Return the [X, Y] coordinate for the center point of the cell that contains the specified text.  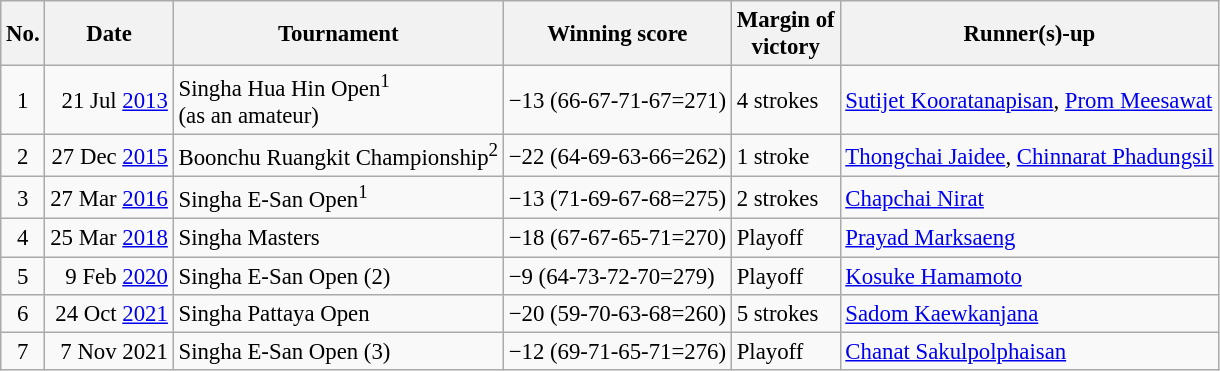
4 strokes [786, 100]
5 strokes [786, 313]
Singha Hua Hin Open1(as an amateur) [338, 100]
−13 (71-69-67-68=275) [617, 198]
6 [23, 313]
Singha E-San Open (2) [338, 276]
−22 (64-69-63-66=262) [617, 156]
27 Dec 2015 [109, 156]
−18 (67-67-65-71=270) [617, 238]
1 [23, 100]
2 strokes [786, 198]
7 Nov 2021 [109, 351]
Winning score [617, 34]
5 [23, 276]
Singha Masters [338, 238]
Margin ofvictory [786, 34]
1 stroke [786, 156]
Thongchai Jaidee, Chinnarat Phadungsil [1030, 156]
3 [23, 198]
Chapchai Nirat [1030, 198]
Boonchu Ruangkit Championship2 [338, 156]
27 Mar 2016 [109, 198]
Singha E-San Open1 [338, 198]
−13 (66-67-71-67=271) [617, 100]
−20 (59-70-63-68=260) [617, 313]
Sadom Kaewkanjana [1030, 313]
Sutijet Kooratanapisan, Prom Meesawat [1030, 100]
−12 (69-71-65-71=276) [617, 351]
7 [23, 351]
−9 (64-73-72-70=279) [617, 276]
21 Jul 2013 [109, 100]
4 [23, 238]
25 Mar 2018 [109, 238]
Runner(s)-up [1030, 34]
Singha Pattaya Open [338, 313]
Prayad Marksaeng [1030, 238]
Chanat Sakulpolphaisan [1030, 351]
9 Feb 2020 [109, 276]
Date [109, 34]
Singha E-San Open (3) [338, 351]
24 Oct 2021 [109, 313]
Tournament [338, 34]
No. [23, 34]
2 [23, 156]
Kosuke Hamamoto [1030, 276]
